Determine the [X, Y] coordinate at the center of the cell enclosing the given text.  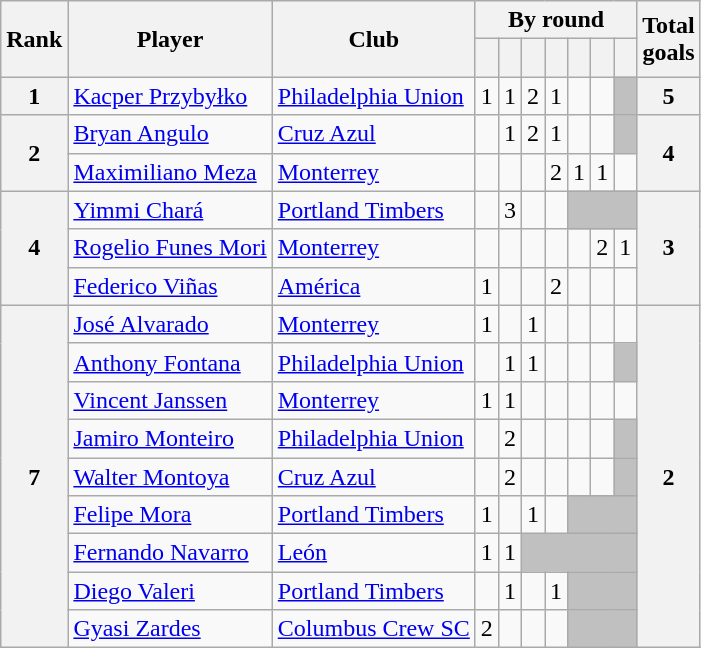
Diego Valeri [170, 591]
Bryan Angulo [170, 134]
América [374, 286]
By round [556, 20]
Rogelio Funes Mori [170, 248]
Federico Viñas [170, 286]
Jamiro Monteiro [170, 438]
5 [669, 96]
Felipe Mora [170, 515]
Columbus Crew SC [374, 629]
7 [34, 476]
Totalgoals [669, 39]
Club [374, 39]
Gyasi Zardes [170, 629]
Vincent Janssen [170, 400]
Rank [34, 39]
Kacper Przybyłko [170, 96]
Maximiliano Meza [170, 172]
José Alvarado [170, 324]
Fernando Navarro [170, 553]
Walter Montoya [170, 477]
Player [170, 39]
Yimmi Chará [170, 210]
León [374, 553]
Anthony Fontana [170, 362]
